Locate the cell with the specified text and output its (x, y) center coordinate. 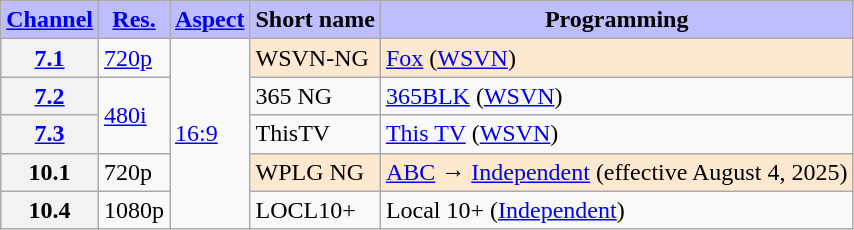
ABC → Independent (effective August 4, 2025) (616, 172)
10.1 (50, 172)
Local 10+ (Independent) (616, 210)
Short name (315, 20)
365 NG (315, 96)
480i (134, 115)
WSVN-NG (315, 58)
365BLK (WSVN) (616, 96)
ThisTV (315, 134)
LOCL10+ (315, 210)
WPLG NG (315, 172)
Fox (WSVN) (616, 58)
7.2 (50, 96)
7.3 (50, 134)
7.1 (50, 58)
Channel (50, 20)
16:9 (210, 134)
1080p (134, 210)
10.4 (50, 210)
Res. (134, 20)
Aspect (210, 20)
Programming (616, 20)
This TV (WSVN) (616, 134)
